Search for the cell housing the specified text and yield its [X, Y] center coordinate. 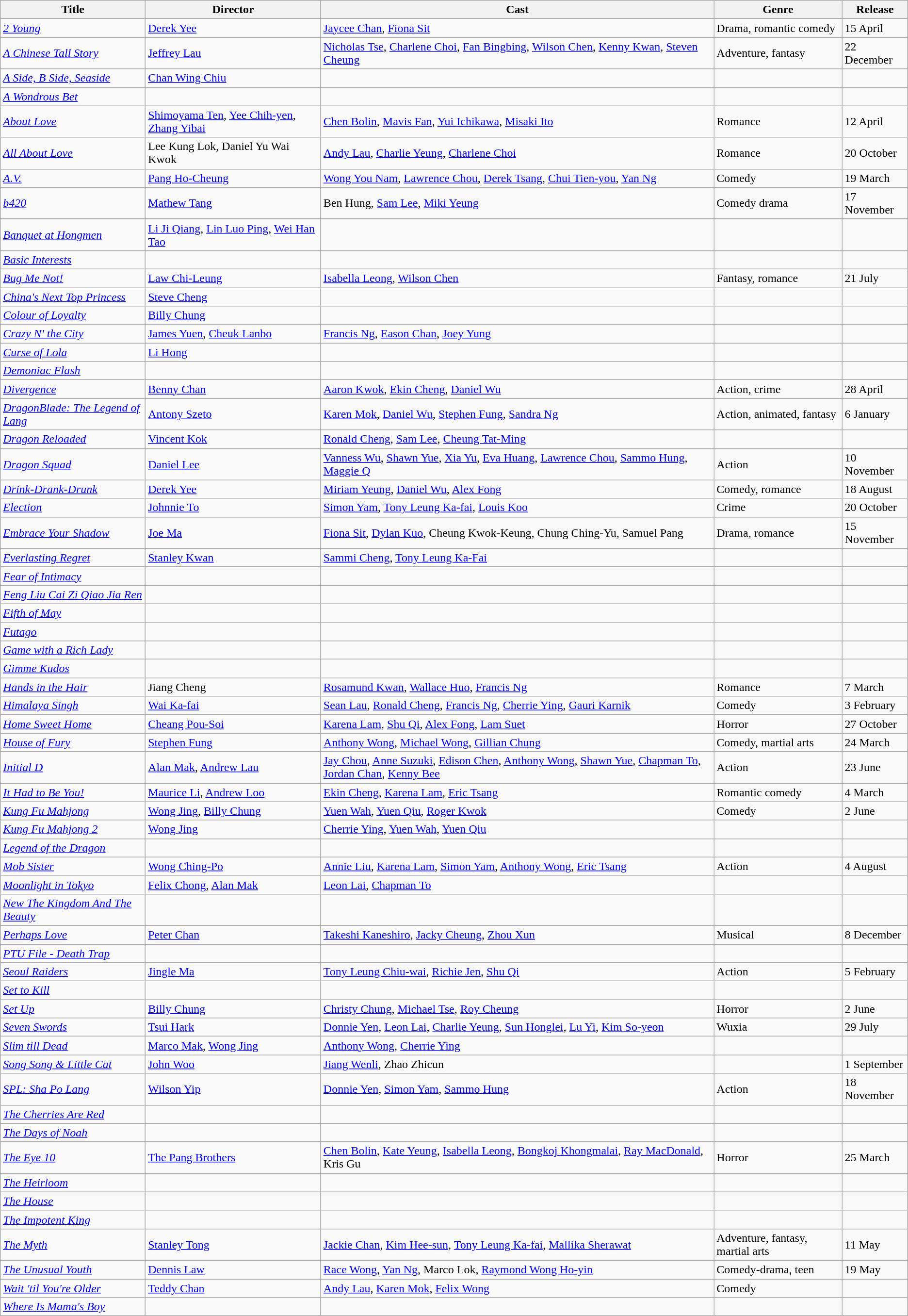
The Days of Noah [73, 1133]
Comedy drama [778, 203]
Ronald Cheng, Sam Lee, Cheung Tat-Ming [517, 439]
Game with a Rich Lady [73, 650]
Action, animated, fantasy [778, 414]
The House [73, 1201]
Wong Ching-Po [233, 866]
10 November [875, 464]
Action, crime [778, 389]
Bug Me Not! [73, 278]
Initial D [73, 768]
Curse of Lola [73, 352]
Simon Yam, Tony Leung Ka-fai, Louis Koo [517, 508]
24 March [875, 742]
Teddy Chan [233, 1288]
Wong Jing [233, 829]
Rosamund Kwan, Wallace Huo, Francis Ng [517, 687]
Everlasting Regret [73, 558]
Steve Cheng [233, 296]
A Chinese Tall Story [73, 53]
Comedy, romance [778, 489]
Chen Bolin, Kate Yeung, Isabella Leong, Bongkoj Khongmalai, Ray MacDonald, Kris Gu [517, 1158]
Embrace Your Shadow [73, 533]
The Impotent King [73, 1219]
Seoul Raiders [73, 972]
Johnnie To [233, 508]
Adventure, fantasy, martial arts [778, 1244]
Banquet at Hongmen [73, 235]
Wong Jing, Billy Chung [233, 811]
Shimoyama Ten, Yee Chih-yen, Zhang Yibai [233, 121]
2 Young [73, 28]
Race Wong, Yan Ng, Marco Lok, Raymond Wong Ho-yin [517, 1269]
Alan Mak, Andrew Lau [233, 768]
15 November [875, 533]
Karena Lam, Shu Qi, Alex Fong, Lam Suet [517, 724]
Fear of Intimacy [73, 576]
Annie Liu, Karena Lam, Simon Yam, Anthony Wong, Eric Tsang [517, 866]
6 January [875, 414]
19 March [875, 178]
28 April [875, 389]
China's Next Top Princess [73, 296]
4 August [875, 866]
Jay Chou, Anne Suzuki, Edison Chen, Anthony Wong, Shawn Yue, Chapman To, Jordan Chan, Kenny Bee [517, 768]
Himalaya Singh [73, 706]
The Myth [73, 1244]
The Heirloom [73, 1183]
Where Is Mama's Boy [73, 1307]
Stephen Fung [233, 742]
Chan Wing Chiu [233, 78]
Francis Ng, Eason Chan, Joey Yung [517, 334]
A Wondrous Bet [73, 97]
Andy Lau, Karen Mok, Felix Wong [517, 1288]
Tony Leung Chiu-wai, Richie Jen, Shu Qi [517, 972]
Set to Kill [73, 990]
A.V. [73, 178]
Wait 'til You're Older [73, 1288]
The Pang Brothers [233, 1158]
Vincent Kok [233, 439]
Fantasy, romance [778, 278]
DragonBlade: The Legend of Lang [73, 414]
Hands in the Hair [73, 687]
Jiang Wenli, Zhao Zhicun [517, 1064]
7 March [875, 687]
Aaron Kwok, Ekin Cheng, Daniel Wu [517, 389]
Song Song & Little Cat [73, 1064]
Mob Sister [73, 866]
Peter Chan [233, 935]
12 April [875, 121]
Legend of the Dragon [73, 848]
Basic Interests [73, 260]
Election [73, 508]
Anthony Wong, Cherrie Ying [517, 1046]
Chen Bolin, Mavis Fan, Yui Ichikawa, Misaki Ito [517, 121]
Sammi Cheng, Tony Leung Ka-Fai [517, 558]
Stanley Kwan [233, 558]
It Had to Be You! [73, 792]
23 June [875, 768]
Mathew Tang [233, 203]
Antony Szeto [233, 414]
Stanley Tong [233, 1244]
21 July [875, 278]
All About Love [73, 153]
Anthony Wong, Michael Wong, Gillian Chung [517, 742]
Drink-Drank-Drunk [73, 489]
Crazy N' the City [73, 334]
Comedy, martial arts [778, 742]
John Woo [233, 1064]
Futago [73, 631]
8 December [875, 935]
Wong You Nam, Lawrence Chou, Derek Tsang, Chui Tien-you, Yan Ng [517, 178]
Christy Chung, Michael Tse, Roy Cheung [517, 1009]
Andy Lau, Charlie Yeung, Charlene Choi [517, 153]
Ekin Cheng, Karena Lam, Eric Tsang [517, 792]
Law Chi-Leung [233, 278]
Jackie Chan, Kim Hee-sun, Tony Leung Ka-fai, Mallika Sherawat [517, 1244]
Musical [778, 935]
Karen Mok, Daniel Wu, Stephen Fung, Sandra Ng [517, 414]
17 November [875, 203]
1 September [875, 1064]
5 February [875, 972]
Marco Mak, Wong Jing [233, 1046]
Dragon Squad [73, 464]
3 February [875, 706]
Li Ji Qiang, Lin Luo Ping, Wei Han Tao [233, 235]
Crime [778, 508]
Fifth of May [73, 613]
Jaycee Chan, Fiona Sit [517, 28]
Li Hong [233, 352]
Demoniac Flash [73, 371]
About Love [73, 121]
Wai Ka-fai [233, 706]
Benny Chan [233, 389]
Tsui Hark [233, 1027]
The Unusual Youth [73, 1269]
The Cherries Are Red [73, 1114]
25 March [875, 1158]
18 August [875, 489]
Title [73, 10]
Slim till Dead [73, 1046]
Wuxia [778, 1027]
Set Up [73, 1009]
A Side, B Side, Seaside [73, 78]
Sean Lau, Ronald Cheng, Francis Ng, Cherrie Ying, Gauri Karnik [517, 706]
Wilson Yip [233, 1089]
Genre [778, 10]
Adventure, fantasy [778, 53]
Yuen Wah, Yuen Qiu, Roger Kwok [517, 811]
Comedy-drama, teen [778, 1269]
Colour of Loyalty [73, 315]
Cherrie Ying, Yuen Wah, Yuen Qiu [517, 829]
Romantic comedy [778, 792]
Maurice Li, Andrew Loo [233, 792]
Kung Fu Mahjong 2 [73, 829]
Ben Hung, Sam Lee, Miki Yeung [517, 203]
Lee Kung Lok, Daniel Yu Wai Kwok [233, 153]
Jeffrey Lau [233, 53]
Donnie Yen, Leon Lai, Charlie Yeung, Sun Honglei, Lu Yi, Kim So-yeon [517, 1027]
Drama, romantic comedy [778, 28]
Release [875, 10]
Joe Ma [233, 533]
29 July [875, 1027]
Cast [517, 10]
Home Sweet Home [73, 724]
15 April [875, 28]
Divergence [73, 389]
Seven Swords [73, 1027]
18 November [875, 1089]
Dragon Reloaded [73, 439]
Pang Ho-Cheung [233, 178]
Jingle Ma [233, 972]
The Eye 10 [73, 1158]
Gimme Kudos [73, 669]
Director [233, 10]
Perhaps Love [73, 935]
Donnie Yen, Simon Yam, Sammo Hung [517, 1089]
4 March [875, 792]
22 December [875, 53]
Daniel Lee [233, 464]
Cheang Pou-Soi [233, 724]
Vanness Wu, Shawn Yue, Xia Yu, Eva Huang, Lawrence Chou, Sammo Hung, Maggie Q [517, 464]
Takeshi Kaneshiro, Jacky Cheung, Zhou Xun [517, 935]
27 October [875, 724]
Fiona Sit, Dylan Kuo, Cheung Kwok-Keung, Chung Ching-Yu, Samuel Pang [517, 533]
Isabella Leong, Wilson Chen [517, 278]
Leon Lai, Chapman To [517, 885]
Jiang Cheng [233, 687]
Nicholas Tse, Charlene Choi, Fan Bingbing, Wilson Chen, Kenny Kwan, Steven Cheung [517, 53]
Felix Chong, Alan Mak [233, 885]
Feng Liu Cai Zi Qiao Jia Ren [73, 594]
19 May [875, 1269]
SPL: Sha Po Lang [73, 1089]
Moonlight in Tokyo [73, 885]
PTU File - Death Trap [73, 954]
b420 [73, 203]
House of Fury [73, 742]
James Yuen, Cheuk Lanbo [233, 334]
Miriam Yeung, Daniel Wu, Alex Fong [517, 489]
11 May [875, 1244]
Drama, romance [778, 533]
New The Kingdom And The Beauty [73, 909]
Dennis Law [233, 1269]
Kung Fu Mahjong [73, 811]
